From the cell containing the given text, extract its center point as (x, y) coordinate. 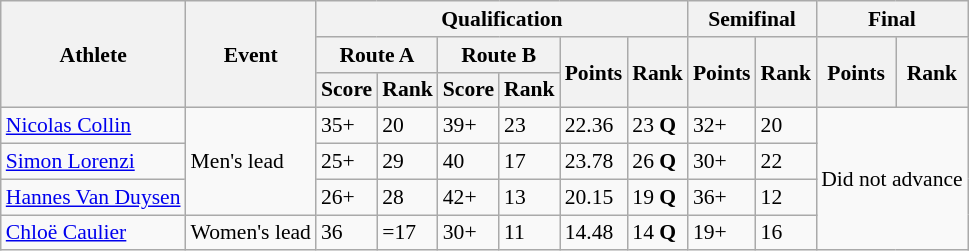
12 (786, 197)
Route B (499, 55)
Hannes Van Duysen (94, 197)
13 (530, 197)
17 (530, 162)
Final (892, 19)
26+ (346, 197)
14 Q (658, 233)
39+ (468, 126)
Semifinal (752, 19)
Route A (377, 55)
14.48 (594, 233)
Simon Lorenzi (94, 162)
19 Q (658, 197)
28 (408, 197)
26 Q (658, 162)
23 Q (658, 126)
23.78 (594, 162)
Event (251, 54)
22 (786, 162)
25+ (346, 162)
36 (346, 233)
36+ (722, 197)
Did not advance (892, 179)
Nicolas Collin (94, 126)
42+ (468, 197)
Athlete (94, 54)
22.36 (594, 126)
Qualification (502, 19)
=17 (408, 233)
19+ (722, 233)
Men's lead (251, 162)
35+ (346, 126)
29 (408, 162)
16 (786, 233)
Women's lead (251, 233)
23 (530, 126)
32+ (722, 126)
20.15 (594, 197)
Chloë Caulier (94, 233)
40 (468, 162)
11 (530, 233)
